Return (x, y) of the center of cell containing provided text 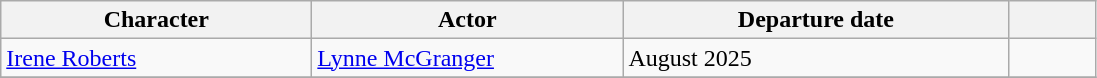
Character (156, 20)
August 2025 (816, 58)
Lynne McGranger (468, 58)
Actor (468, 20)
Departure date (816, 20)
Irene Roberts (156, 58)
